Capture the cell that displays the provided text and extract its [X, Y] central coordinate. 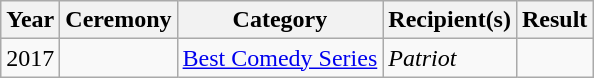
2017 [30, 58]
Result [554, 20]
Patriot [450, 58]
Category [280, 20]
Year [30, 20]
Best Comedy Series [280, 58]
Ceremony [118, 20]
Recipient(s) [450, 20]
